Return [X, Y] of the center of cell containing provided text 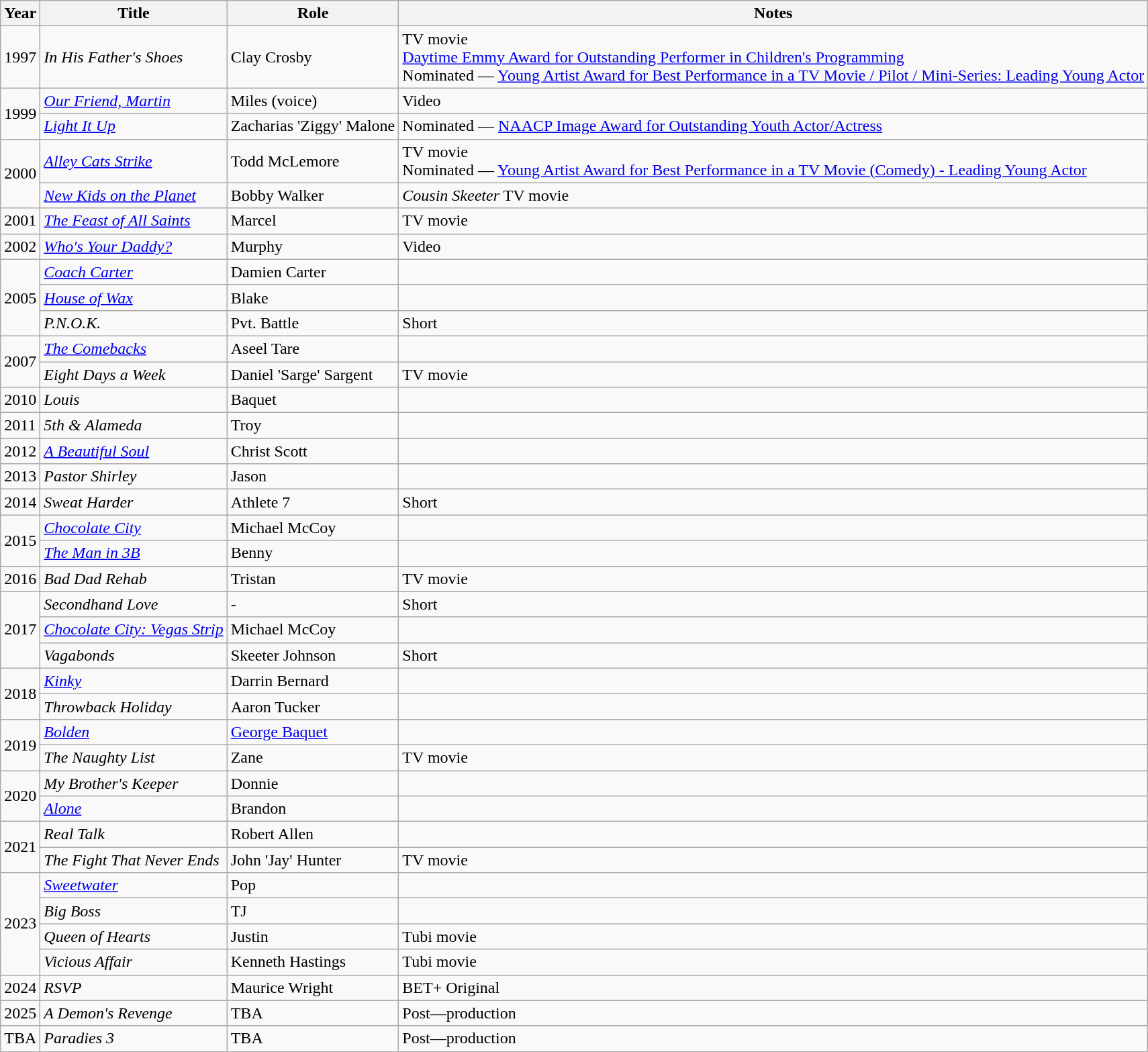
Zane [313, 757]
In His Father's Shoes [134, 57]
Murphy [313, 246]
Clay Crosby [313, 57]
Throwback Holiday [134, 706]
Year [20, 13]
2001 [20, 221]
Tristan [313, 579]
2012 [20, 451]
Secondhand Love [134, 604]
Baquet [313, 400]
The Man in 3B [134, 553]
Daniel 'Sarge' Sargent [313, 374]
TJ [313, 911]
Damien Carter [313, 272]
The Feast of All Saints [134, 221]
Miles (voice) [313, 101]
Benny [313, 553]
Todd McLemore [313, 161]
2011 [20, 426]
2015 [20, 540]
Blake [313, 297]
2025 [20, 1013]
Who's Your Daddy? [134, 246]
Bolden [134, 732]
A Beautiful Soul [134, 451]
2013 [20, 477]
The Naughty List [134, 757]
John 'Jay' Hunter [313, 860]
A Demon's Revenge [134, 1013]
2020 [20, 796]
Troy [313, 426]
2023 [20, 924]
2014 [20, 502]
Pastor Shirley [134, 477]
2002 [20, 246]
Pvt. Battle [313, 323]
2017 [20, 630]
Sweetwater [134, 886]
Bobby Walker [313, 195]
Alone [134, 809]
Vicious Affair [134, 962]
Big Boss [134, 911]
2010 [20, 400]
The Fight That Never Ends [134, 860]
Light It Up [134, 126]
Notes [773, 13]
Kinky [134, 681]
Brandon [313, 809]
Vagabonds [134, 655]
Nominated — NAACP Image Award for Outstanding Youth Actor/Actress [773, 126]
Cousin Skeeter TV movie [773, 195]
Coach Carter [134, 272]
2007 [20, 361]
Chocolate City: Vegas Strip [134, 630]
2021 [20, 847]
2000 [20, 173]
George Baquet [313, 732]
Alley Cats Strike [134, 161]
Kenneth Hastings [313, 962]
1997 [20, 57]
Bad Dad Rehab [134, 579]
2019 [20, 745]
1999 [20, 113]
5th & Alameda [134, 426]
2016 [20, 579]
Real Talk [134, 834]
Chocolate City [134, 528]
Sweat Harder [134, 502]
2005 [20, 297]
House of Wax [134, 297]
Paradies 3 [134, 1039]
2024 [20, 988]
Title [134, 13]
Pop [313, 886]
Zacharias 'Ziggy' Malone [313, 126]
Donnie [313, 783]
Athlete 7 [313, 502]
Louis [134, 400]
Role [313, 13]
My Brother's Keeper [134, 783]
Robert Allen [313, 834]
2018 [20, 694]
Our Friend, Martin [134, 101]
- [313, 604]
Darrin Bernard [313, 681]
Aseel Tare [313, 348]
BET+ Original [773, 988]
Aaron Tucker [313, 706]
Jason [313, 477]
Justin [313, 937]
Skeeter Johnson [313, 655]
Queen of Hearts [134, 937]
TV movieNominated — Young Artist Award for Best Performance in a TV Movie (Comedy) - Leading Young Actor [773, 161]
Maurice Wright [313, 988]
The Comebacks [134, 348]
Christ Scott [313, 451]
Eight Days a Week [134, 374]
New Kids on the Planet [134, 195]
Marcel [313, 221]
RSVP [134, 988]
P.N.O.K. [134, 323]
